Locate the cell with the specified text and output its (x, y) center coordinate. 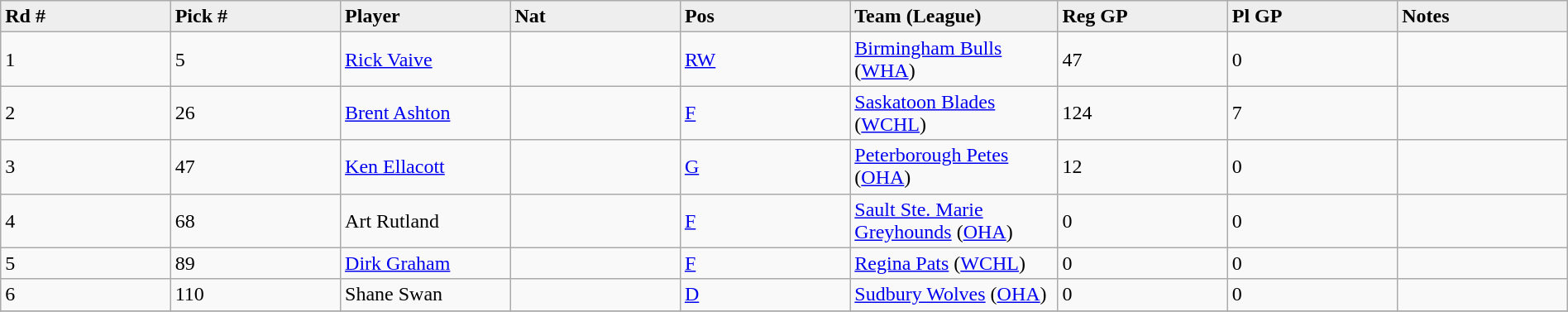
110 (255, 295)
G (764, 167)
7 (1312, 113)
3 (86, 167)
Rick Vaive (425, 60)
Shane Swan (425, 295)
Brent Ashton (425, 113)
89 (255, 263)
68 (255, 220)
Ken Ellacott (425, 167)
Nat (595, 17)
Regina Pats (WCHL) (954, 263)
Notes (1483, 17)
Pick # (255, 17)
Pos (764, 17)
12 (1143, 167)
RW (764, 60)
Saskatoon Blades (WCHL) (954, 113)
Reg GP (1143, 17)
2 (86, 113)
6 (86, 295)
D (764, 295)
Dirk Graham (425, 263)
26 (255, 113)
4 (86, 220)
Team (League) (954, 17)
Pl GP (1312, 17)
Peterborough Petes (OHA) (954, 167)
124 (1143, 113)
1 (86, 60)
Player (425, 17)
Birmingham Bulls (WHA) (954, 60)
Rd # (86, 17)
Sudbury Wolves (OHA) (954, 295)
Sault Ste. Marie Greyhounds (OHA) (954, 220)
Art Rutland (425, 220)
